Determine the [X, Y] coordinate at the center of the cell enclosing the given text.  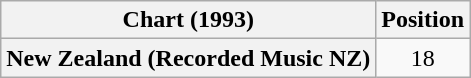
New Zealand (Recorded Music NZ) [188, 58]
Chart (1993) [188, 20]
18 [423, 58]
Position [423, 20]
